Locate the cell with the specified text and output its (x, y) center coordinate. 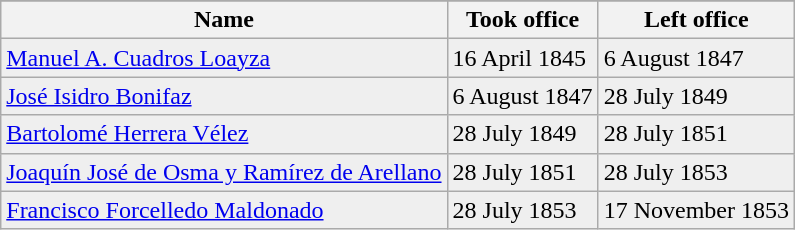
Joaquín José de Osma y Ramírez de Arellano (224, 172)
Took office (522, 20)
José Isidro Bonifaz (224, 96)
Name (224, 20)
Bartolomé Herrera Vélez (224, 134)
Francisco Forcelledo Maldonado (224, 210)
17 November 1853 (696, 210)
16 April 1845 (522, 58)
Manuel A. Cuadros Loayza (224, 58)
Left office (696, 20)
